Extract the (X, Y) coordinate from the center of the cell holding the provided text.  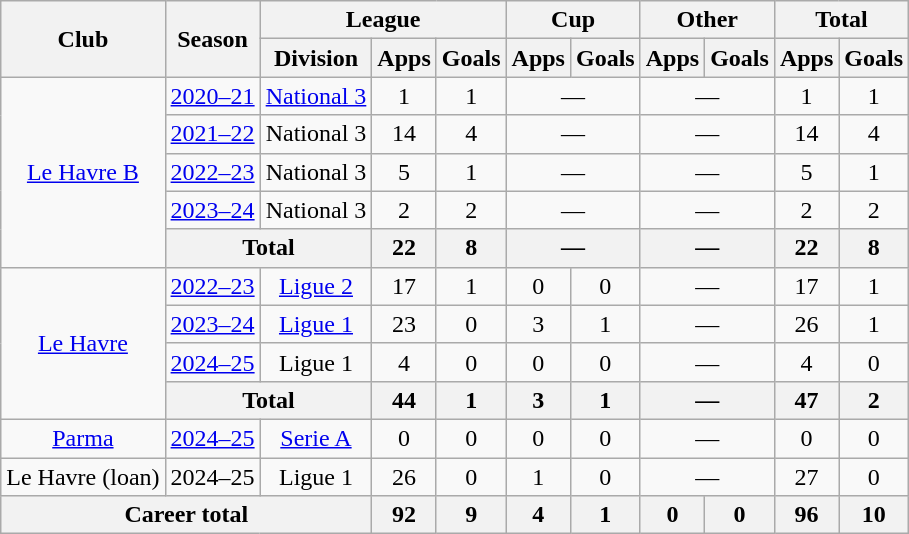
92 (404, 515)
Ligue 2 (316, 286)
27 (806, 477)
23 (404, 324)
Serie A (316, 438)
Le Havre (83, 343)
Parma (83, 438)
10 (874, 515)
Club (83, 39)
League (383, 20)
Le Havre B (83, 172)
9 (471, 515)
2021–22 (212, 134)
Cup (573, 20)
47 (806, 400)
Career total (186, 515)
44 (404, 400)
2020–21 (212, 96)
Other (707, 20)
Season (212, 39)
Le Havre (loan) (83, 477)
Division (316, 58)
96 (806, 515)
